From the cell containing the given text, extract its center point as [X, Y] coordinate. 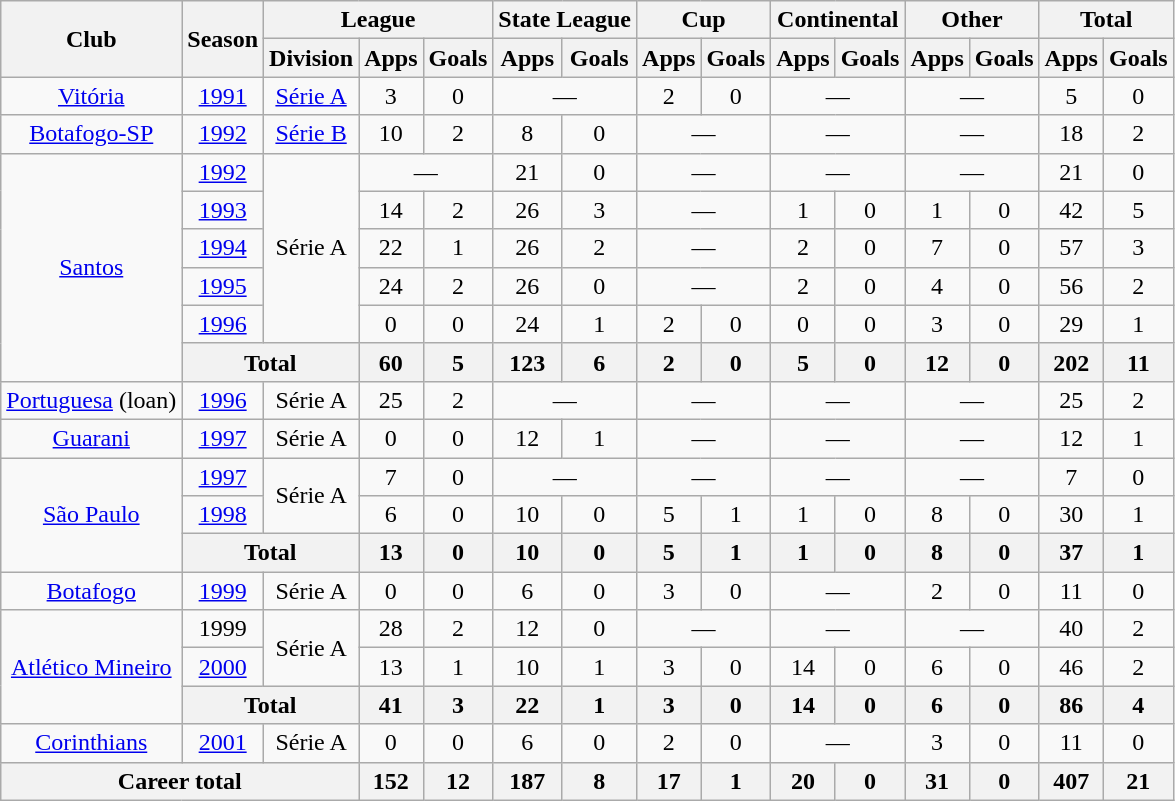
57 [1071, 248]
187 [528, 781]
1998 [223, 515]
Botafogo-SP [92, 134]
46 [1071, 667]
Other [972, 20]
31 [937, 781]
28 [391, 629]
State League [565, 20]
37 [1071, 553]
42 [1071, 210]
2000 [223, 667]
Corinthians [92, 743]
1994 [223, 248]
56 [1071, 286]
20 [803, 781]
1995 [223, 286]
Season [223, 39]
41 [391, 705]
30 [1071, 515]
29 [1071, 324]
Guarani [92, 438]
Botafogo [92, 591]
1993 [223, 210]
Career total [180, 781]
Atlético Mineiro [92, 667]
40 [1071, 629]
Division [312, 58]
Vitória [92, 96]
League [378, 20]
Club [92, 39]
Continental [838, 20]
17 [669, 781]
18 [1071, 134]
407 [1071, 781]
152 [391, 781]
Portuguesa (loan) [92, 400]
60 [391, 362]
123 [528, 362]
São Paulo [92, 515]
86 [1071, 705]
202 [1071, 362]
Santos [92, 267]
2001 [223, 743]
Cup [704, 20]
1991 [223, 96]
Série B [312, 134]
